Output the (x, y) coordinate of the center of the cell containing the given text.  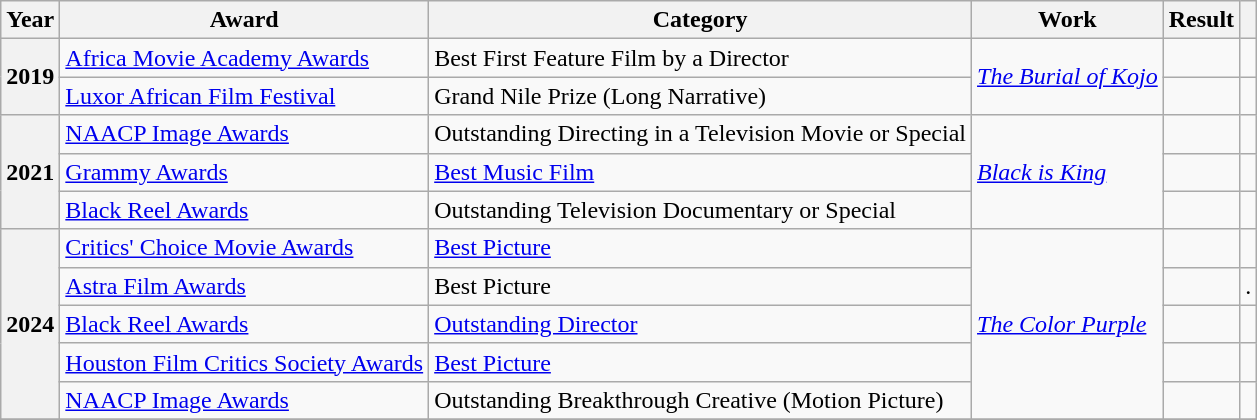
Outstanding Television Documentary or Special (700, 210)
Houston Film Critics Society Awards (244, 362)
The Burial of Kojo (1068, 77)
2021 (30, 172)
Category (700, 20)
Year (30, 20)
Result (1201, 20)
Grammy Awards (244, 172)
Luxor African Film Festival (244, 96)
Grand Nile Prize (Long Narrative) (700, 96)
Africa Movie Academy Awards (244, 58)
Outstanding Director (700, 324)
Best First Feature Film by a Director (700, 58)
. (1248, 286)
2019 (30, 77)
Outstanding Directing in a Television Movie or Special (700, 134)
Outstanding Breakthrough Creative (Motion Picture) (700, 400)
Astra Film Awards (244, 286)
Work (1068, 20)
The Color Purple (1068, 324)
Black is King (1068, 172)
Award (244, 20)
Best Music Film (700, 172)
Critics' Choice Movie Awards (244, 248)
2024 (30, 324)
